Provide the (X, Y) coordinate of the cell's center where the given text is located.  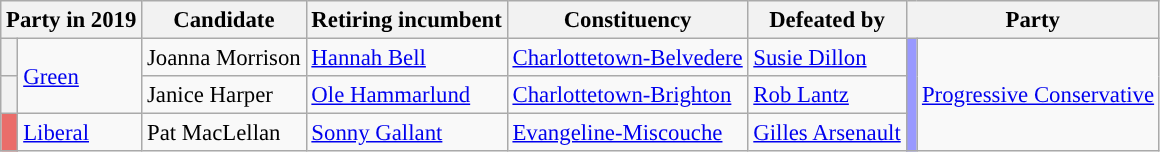
Green (80, 76)
Pat MacLellan (224, 133)
Joanna Morrison (224, 58)
Retiring incumbent (406, 20)
Hannah Bell (406, 58)
Susie Dillon (827, 58)
Defeated by (827, 20)
Constituency (628, 20)
Liberal (80, 133)
Rob Lantz (827, 95)
Party in 2019 (72, 20)
Progressive Conservative (1038, 96)
Ole Hammarlund (406, 95)
Gilles Arsenault (827, 133)
Evangeline-Miscouche (628, 133)
Janice Harper (224, 95)
Charlottetown-Brighton (628, 95)
Party (1032, 20)
Sonny Gallant (406, 133)
Charlottetown-Belvedere (628, 58)
Candidate (224, 20)
